Output the [x, y] coordinate of the center of the cell containing the given text.  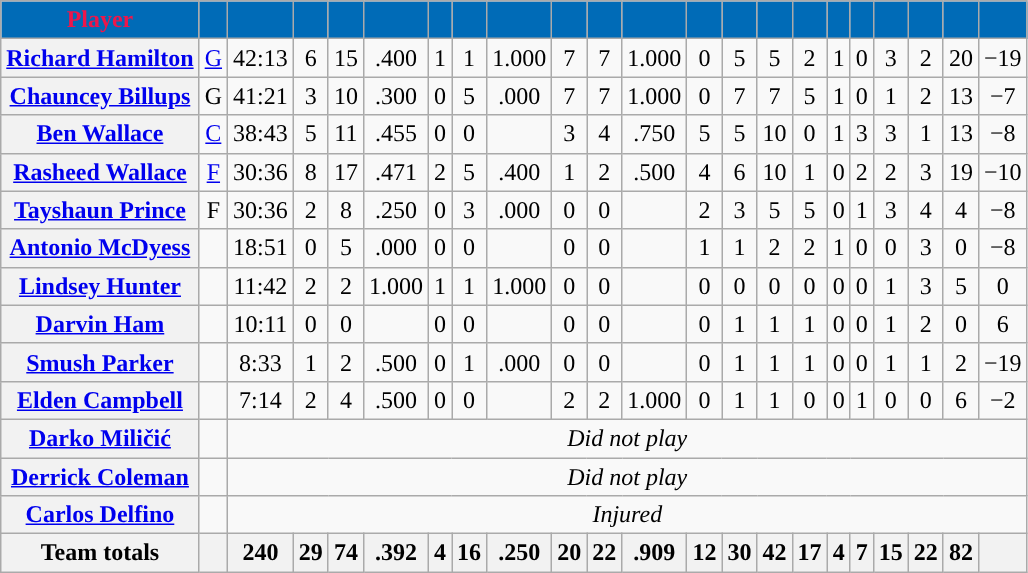
8:33 [261, 362]
Chauncey Billups [100, 96]
.909 [654, 553]
Lindsey Hunter [100, 286]
42 [774, 553]
Carlos Delfino [100, 515]
12 [704, 553]
Elden Campbell [100, 400]
38:43 [261, 134]
Derrick Coleman [100, 477]
−7 [1002, 96]
Rasheed Wallace [100, 172]
Richard Hamilton [100, 58]
41:21 [261, 96]
Antonio McDyess [100, 248]
.300 [396, 96]
11:42 [261, 286]
42:13 [261, 58]
.455 [396, 134]
Team totals [100, 553]
C [213, 134]
Injured [628, 515]
−10 [1002, 172]
.750 [654, 134]
Darko Miličić [100, 438]
240 [261, 553]
18:51 [261, 248]
−2 [1002, 400]
82 [960, 553]
Player [100, 20]
.471 [396, 172]
10:11 [261, 324]
Darvin Ham [100, 324]
11 [346, 134]
30 [740, 553]
Tayshaun Prince [100, 210]
Ben Wallace [100, 134]
7:14 [261, 400]
29 [310, 553]
16 [470, 553]
.392 [396, 553]
19 [960, 172]
74 [346, 553]
Smush Parker [100, 362]
